From the cell containing the given text, extract its center point as (x, y) coordinate. 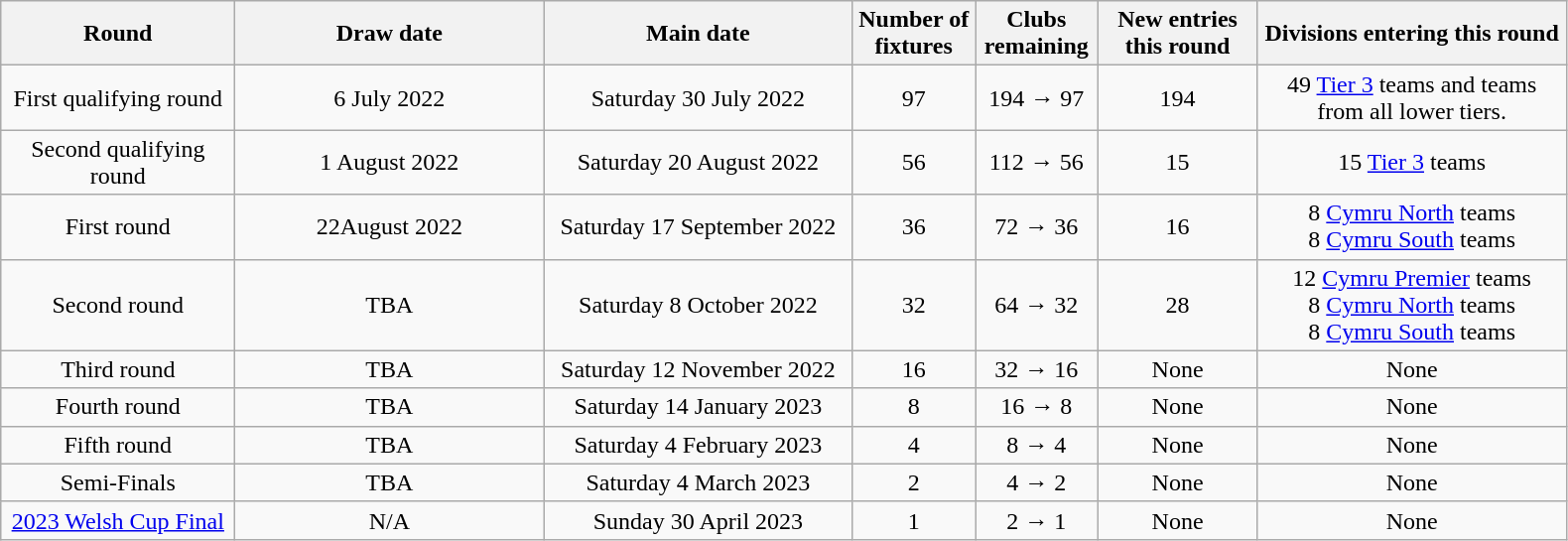
15 (1177, 163)
Draw date (389, 34)
32 (914, 305)
Number of fixtures (914, 34)
1 (914, 520)
Clubs remaining (1036, 34)
16 → 8 (1036, 407)
8 (914, 407)
8 → 4 (1036, 445)
Second qualifying round (118, 163)
First qualifying round (118, 97)
Second round (118, 305)
2023 Welsh Cup Final (118, 520)
2 → 1 (1036, 520)
Main date (699, 34)
Saturday 30 July 2022 (699, 97)
Saturday 12 November 2022 (699, 369)
12 Cymru Premier teams8 Cymru North teams8 Cymru South teams (1411, 305)
Saturday 14 January 2023 (699, 407)
Saturday 4 February 2023 (699, 445)
New entries this round (1177, 34)
22August 2022 (389, 226)
6 July 2022 (389, 97)
2 (914, 482)
64 → 32 (1036, 305)
1 August 2022 (389, 163)
Third round (118, 369)
Round (118, 34)
8 Cymru North teams8 Cymru South teams (1411, 226)
97 (914, 97)
N/A (389, 520)
56 (914, 163)
28 (1177, 305)
Saturday 8 October 2022 (699, 305)
112 → 56 (1036, 163)
Fourth round (118, 407)
194 (1177, 97)
Saturday 4 March 2023 (699, 482)
Fifth round (118, 445)
4 (914, 445)
Saturday 17 September 2022 (699, 226)
4 → 2 (1036, 482)
First round (118, 226)
49 Tier 3 teams and teams from all lower tiers. (1411, 97)
194 → 97 (1036, 97)
72 → 36 (1036, 226)
Semi-Finals (118, 482)
15 Tier 3 teams (1411, 163)
Sunday 30 April 2023 (699, 520)
Saturday 20 August 2022 (699, 163)
Divisions entering this round (1411, 34)
32 → 16 (1036, 369)
36 (914, 226)
